Capture the cell that displays the provided text and extract its [X, Y] central coordinate. 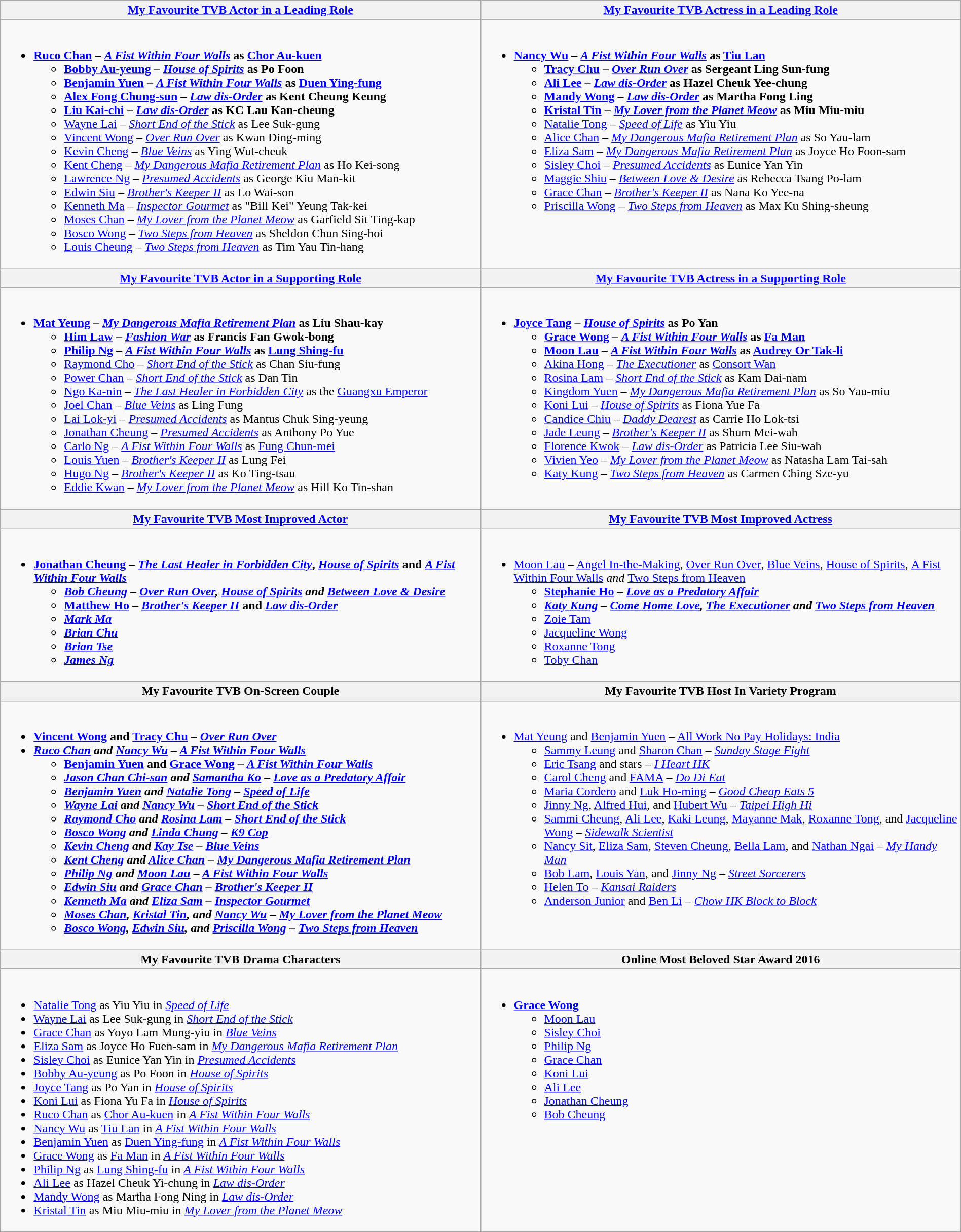
My Favourite TVB Actor in a Supporting Role [240, 278]
My Favourite TVB Host In Variety Program [721, 691]
Grace WongMoon LauSisley ChoiPhilip NgGrace ChanKoni LuiAli LeeJonathan CheungBob Cheung [721, 1100]
My Favourite TVB Actor in a Leading Role [240, 10]
My Favourite TVB Drama Characters [240, 959]
Online Most Beloved Star Award 2016 [721, 959]
My Favourite TVB Actress in a Leading Role [721, 10]
My Favourite TVB Most Improved Actress [721, 519]
My Favourite TVB Actress in a Supporting Role [721, 278]
My Favourite TVB Most Improved Actor [240, 519]
My Favourite TVB On-Screen Couple [240, 691]
